Pinpoint the cell where the given text exists, returning its (X, Y) midpoint coordinate. 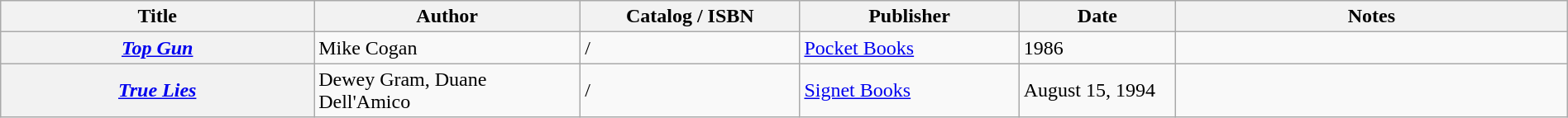
Author (447, 17)
Date (1097, 17)
Top Gun (157, 48)
Title (157, 17)
1986 (1097, 48)
Pocket Books (910, 48)
Signet Books (910, 91)
Mike Cogan (447, 48)
Catalog / ISBN (690, 17)
August 15, 1994 (1097, 91)
Publisher (910, 17)
True Lies (157, 91)
Dewey Gram, Duane Dell'Amico (447, 91)
Notes (1372, 17)
